Pinpoint the cell where the given text exists, returning its [x, y] midpoint coordinate. 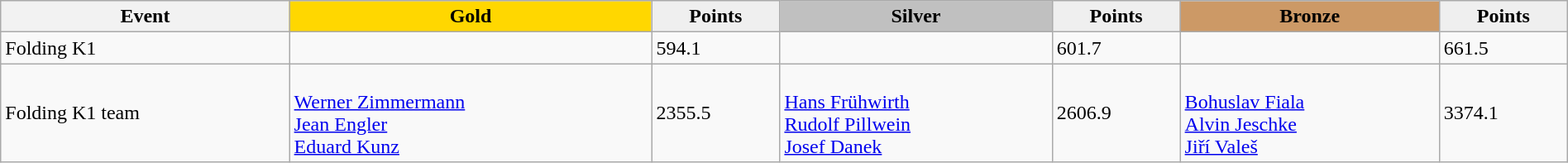
Gold [471, 17]
Werner ZimmermannJean EnglerEduard Kunz [471, 113]
2606.9 [1116, 113]
Hans FrühwirthRudolf PillweinJosef Danek [916, 113]
594.1 [716, 48]
3374.1 [1503, 113]
2355.5 [716, 113]
Folding K1 [146, 48]
601.7 [1116, 48]
Event [146, 17]
Silver [916, 17]
Bohuslav FialaAlvin JeschkeJiří Valeš [1310, 113]
Bronze [1310, 17]
661.5 [1503, 48]
Folding K1 team [146, 113]
